Output the [x, y] coordinate of the center of the cell containing the given text.  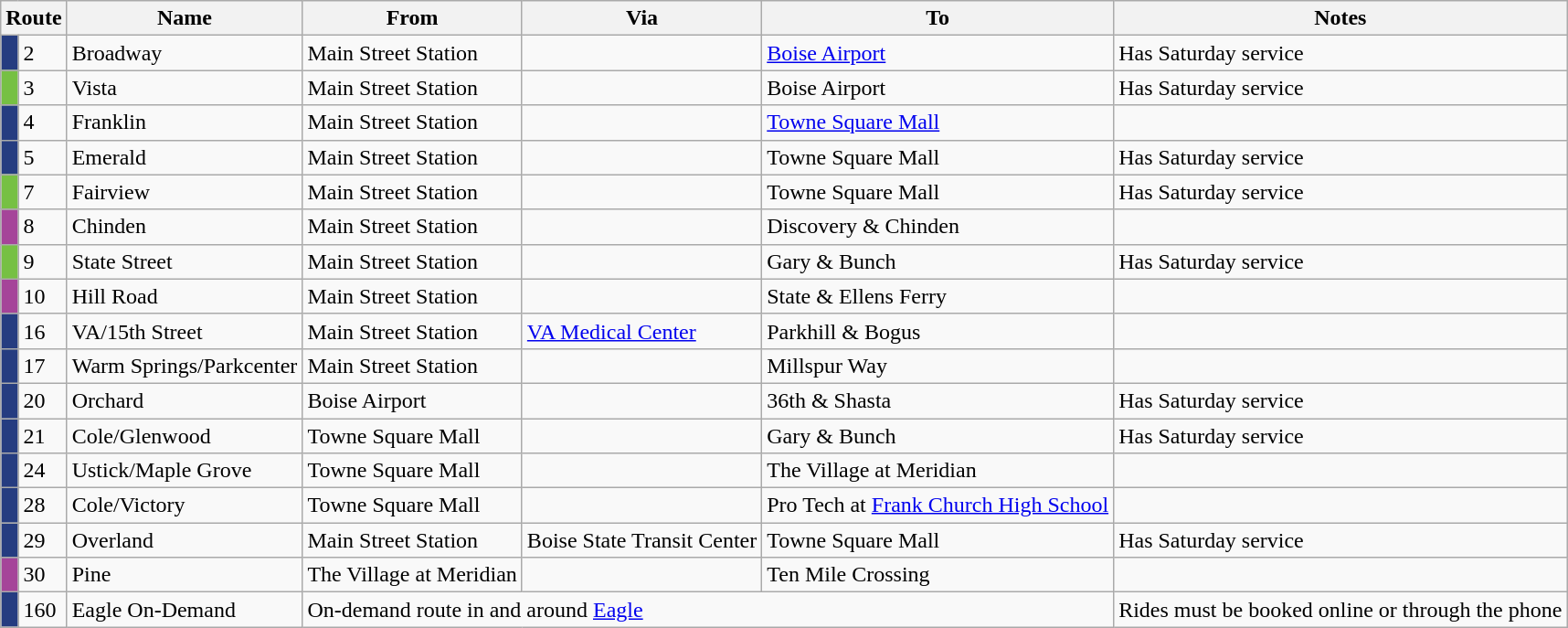
Name [185, 18]
2 [42, 53]
Ten Mile Crossing [938, 575]
28 [42, 506]
State Street [185, 261]
160 [42, 610]
Franklin [185, 122]
Emerald [185, 157]
Orchard [185, 400]
7 [42, 192]
Rides must be booked online or through the phone [1340, 610]
29 [42, 540]
Warm Springs/Parkcenter [185, 366]
Pro Tech at Frank Church High School [938, 506]
Ustick/Maple Grove [185, 471]
From [412, 18]
5 [42, 157]
Cole/Glenwood [185, 436]
On-demand route in and around Eagle [708, 610]
Eagle On-Demand [185, 610]
Millspur Way [938, 366]
8 [42, 227]
16 [42, 331]
VA/15th Street [185, 331]
20 [42, 400]
36th & Shasta [938, 400]
Via [641, 18]
Chinden [185, 227]
10 [42, 296]
Discovery & Chinden [938, 227]
Hill Road [185, 296]
Fairview [185, 192]
Boise State Transit Center [641, 540]
17 [42, 366]
Broadway [185, 53]
Cole/Victory [185, 506]
4 [42, 122]
24 [42, 471]
State & Ellens Ferry [938, 296]
Pine [185, 575]
Overland [185, 540]
30 [42, 575]
VA Medical Center [641, 331]
3 [42, 88]
21 [42, 436]
Notes [1340, 18]
Vista [185, 88]
Route [34, 18]
9 [42, 261]
Parkhill & Bogus [938, 331]
To [938, 18]
